Return the (x, y) coordinate for the center point of the cell that contains the specified text.  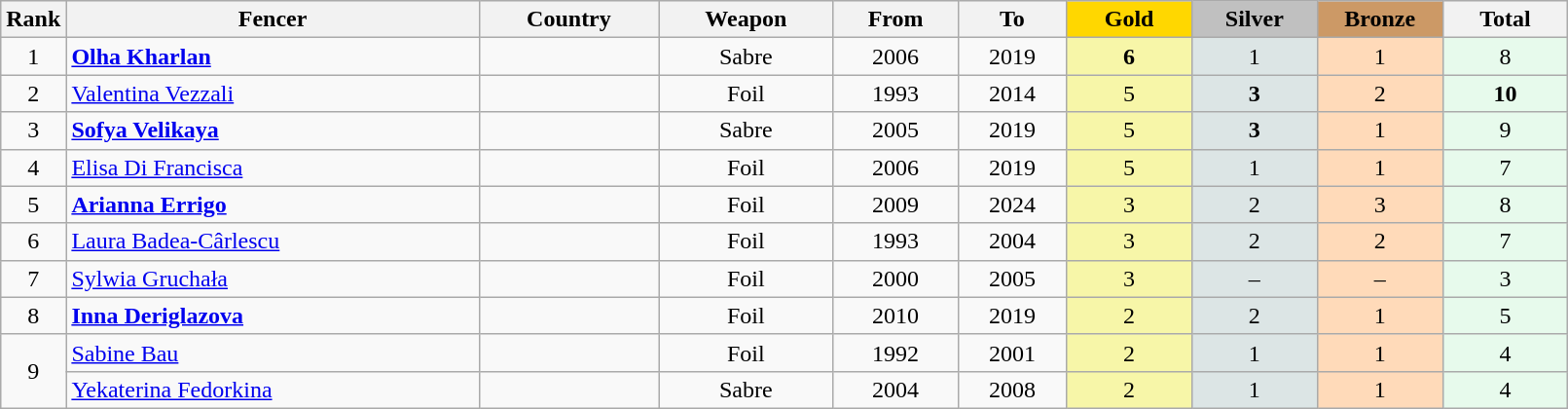
2010 (895, 316)
To (1012, 19)
From (895, 19)
Elisa Di Francisca (273, 167)
2009 (895, 204)
2000 (895, 279)
2014 (1012, 93)
Gold (1129, 19)
Country (568, 19)
Sylwia Gruchała (273, 279)
Arianna Errigo (273, 204)
Bronze (1380, 19)
1992 (895, 353)
Total (1505, 19)
Olha Kharlan (273, 56)
Inna Deriglazova (273, 316)
Valentina Vezzali (273, 93)
Silver (1254, 19)
2001 (1012, 353)
10 (1505, 93)
2008 (1012, 390)
Sabine Bau (273, 353)
Fencer (273, 19)
Sofya Velikaya (273, 130)
Yekaterina Fedorkina (273, 390)
Laura Badea-Cârlescu (273, 242)
2024 (1012, 204)
Rank (33, 19)
Weapon (746, 19)
